Provide the [X, Y] coordinate of the cell's center where the given text is located.  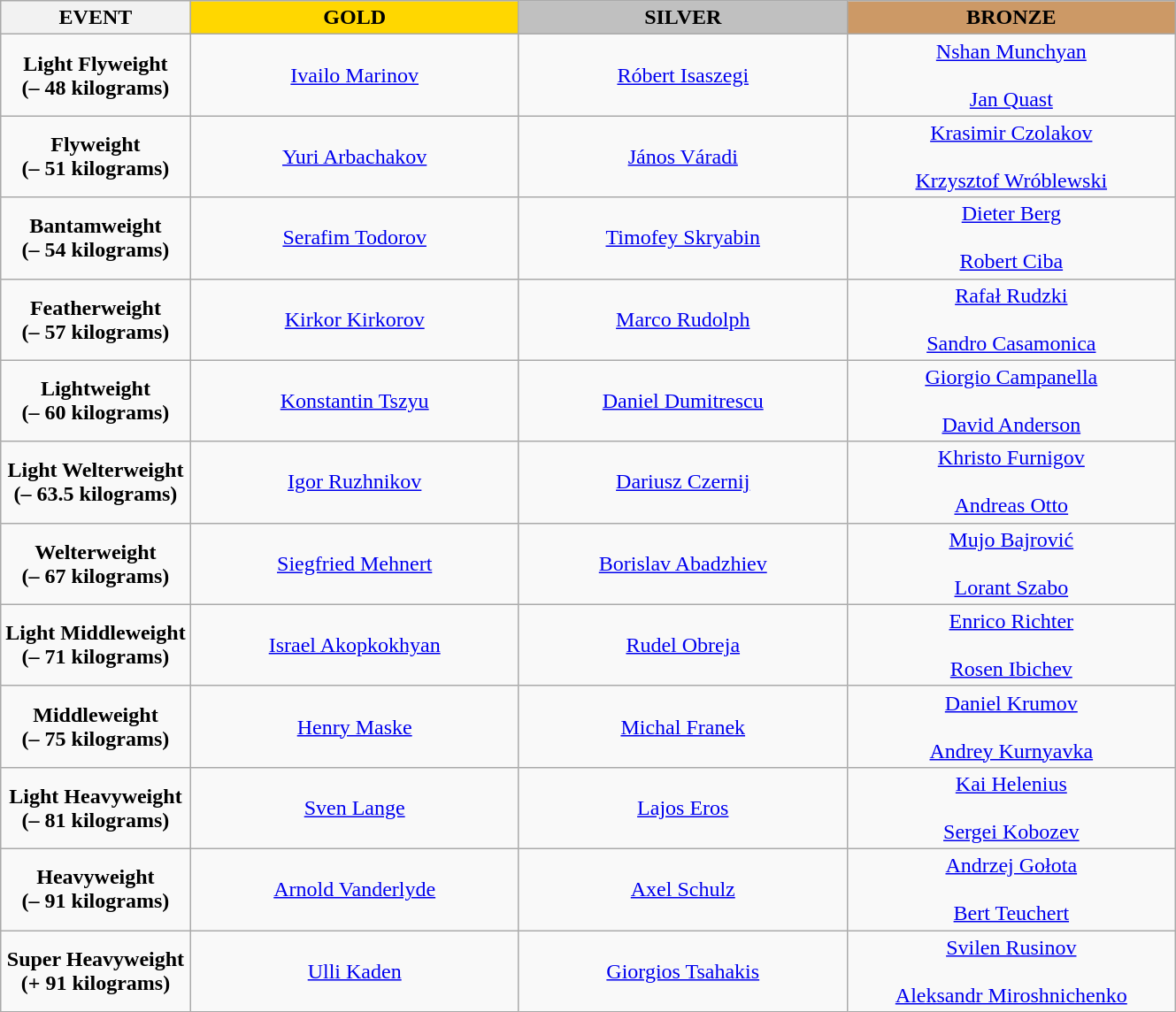
Dariusz Czernij [683, 482]
Timofey Skryabin [683, 238]
Daniel Krumov Andrey Kurnyavka [1011, 726]
Khristo Furnigov Andreas Otto [1011, 482]
Róbert Isaszegi [683, 75]
GOLD [354, 18]
Lajos Eros [683, 808]
EVENT [96, 18]
Mujo Bajrović Lorant Szabo [1011, 563]
Heavyweight(– 91 kilograms) [96, 889]
Svilen Rusinov Aleksandr Miroshnichenko [1011, 971]
Krasimir Czolakov Krzysztof Wróblewski [1011, 157]
Rudel Obreja [683, 645]
Light Flyweight(– 48 kilograms) [96, 75]
SILVER [683, 18]
Igor Ruzhnikov [354, 482]
Light Welterweight(– 63.5 kilograms) [96, 482]
Light Heavyweight(– 81 kilograms) [96, 808]
Michal Franek [683, 726]
Flyweight(– 51 kilograms) [96, 157]
Dieter Berg Robert Ciba [1011, 238]
Siegfried Mehnert [354, 563]
Israel Akopkokhyan [354, 645]
BRONZE [1011, 18]
Light Middleweight(– 71 kilograms) [96, 645]
Henry Maske [354, 726]
Rafał Rudzki Sandro Casamonica [1011, 319]
Enrico Richter Rosen Ibichev [1011, 645]
Axel Schulz [683, 889]
Giorgio Campanella David Anderson [1011, 401]
Welterweight(– 67 kilograms) [96, 563]
Andrzej Gołota Bert Teuchert [1011, 889]
János Váradi [683, 157]
Kai Helenius Sergei Kobozev [1011, 808]
Nshan Munchyan Jan Quast [1011, 75]
Konstantin Tszyu [354, 401]
Yuri Arbachakov [354, 157]
Middleweight(– 75 kilograms) [96, 726]
Serafim Todorov [354, 238]
Sven Lange [354, 808]
Super Heavyweight(+ 91 kilograms) [96, 971]
Featherweight(– 57 kilograms) [96, 319]
Daniel Dumitrescu [683, 401]
Ulli Kaden [354, 971]
Arnold Vanderlyde [354, 889]
Kirkor Kirkorov [354, 319]
Giorgios Tsahakis [683, 971]
Lightweight(– 60 kilograms) [96, 401]
Bantamweight(– 54 kilograms) [96, 238]
Ivailo Marinov [354, 75]
Marco Rudolph [683, 319]
Borislav Abadzhiev [683, 563]
